Provide the [X, Y] coordinate of the cell's center where the given text is located.  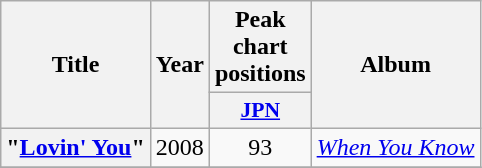
93 [260, 147]
Year [180, 65]
Peak chart positions [260, 47]
Title [76, 65]
When You Know [396, 147]
Album [396, 65]
2008 [180, 147]
JPN [260, 111]
"Lovin' You" [76, 147]
